Provide the [X, Y] coordinate of the cell's center where the given text is located.  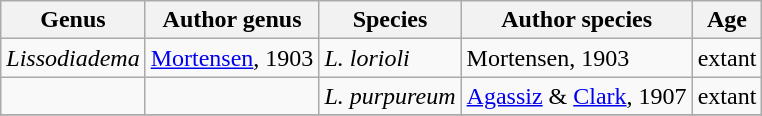
Author species [576, 20]
Agassiz & Clark, 1907 [576, 96]
Age [727, 20]
Lissodiadema [73, 58]
Genus [73, 20]
L. lorioli [390, 58]
Species [390, 20]
Author genus [232, 20]
L. purpureum [390, 96]
